For the text-containing cell, return its midpoint in [x, y] coordinate format. 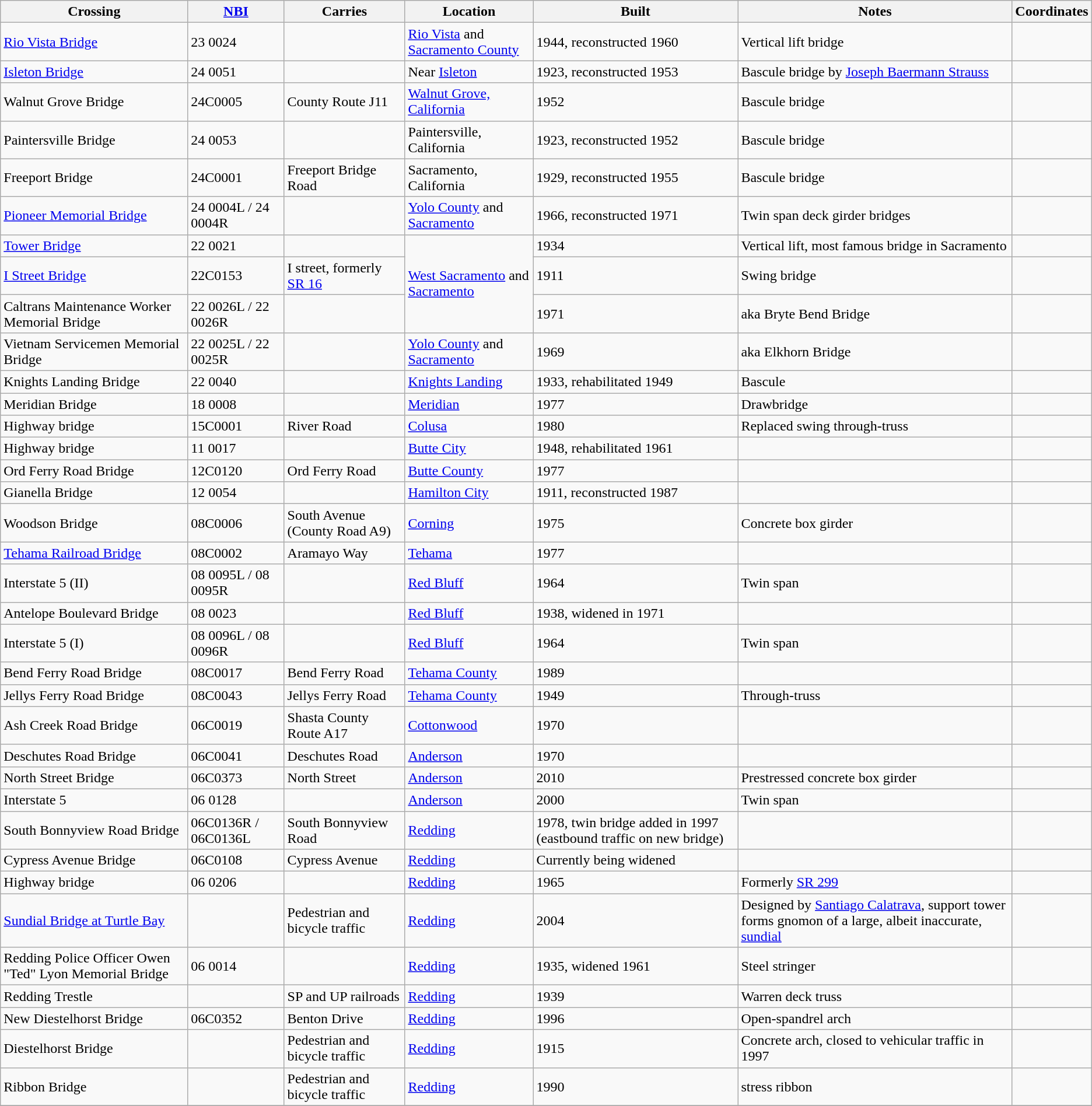
Drawbridge [875, 404]
NBI [236, 12]
Paintersville, California [469, 140]
Through-truss [875, 695]
Notes [875, 12]
Prestressed concrete box girder [875, 778]
08C0017 [236, 673]
Jellys Ferry Road Bridge [94, 695]
Antelope Boulevard Bridge [94, 613]
1966, reconstructed 1971 [636, 216]
22 0040 [236, 381]
1975 [636, 523]
1989 [636, 673]
Cypress Avenue [344, 860]
Redding Trestle [94, 996]
Butte City [469, 449]
08C0006 [236, 523]
Shasta County Route A17 [344, 726]
New Diestelhorst Bridge [94, 1019]
1952 [636, 101]
2010 [636, 778]
SP and UP railroads [344, 996]
22 0021 [236, 246]
18 0008 [236, 404]
23 0024 [236, 42]
1969 [636, 351]
Formerly SR 299 [875, 883]
Ash Creek Road Bridge [94, 726]
06C0373 [236, 778]
11 0017 [236, 449]
1934 [636, 246]
Vietnam Servicemen Memorial Bridge [94, 351]
Freeport Bridge [94, 177]
North Street Bridge [94, 778]
Steel stringer [875, 966]
Tehama Railroad Bridge [94, 553]
Paintersville Bridge [94, 140]
06C0019 [236, 726]
Bend Ferry Road Bridge [94, 673]
Ribbon Bridge [94, 1086]
Open-spandrel arch [875, 1019]
Cottonwood [469, 726]
South Bonnyview Road Bridge [94, 829]
Interstate 5 (II) [94, 583]
24 0053 [236, 140]
12 0054 [236, 493]
County Route J11 [344, 101]
Interstate 5 (I) [94, 643]
Location [469, 12]
Vertical lift bridge [875, 42]
Near Isleton [469, 72]
1971 [636, 314]
Cypress Avenue Bridge [94, 860]
1980 [636, 426]
I Street Bridge [94, 275]
Butte County [469, 471]
Vertical lift, most famous bridge in Sacramento [875, 246]
North Street [344, 778]
08 0096L / 08 0096R [236, 643]
West Sacramento and Sacramento [469, 283]
24 0004L / 24 0004R [236, 216]
Walnut Grove Bridge [94, 101]
24C0001 [236, 177]
22 0025L / 22 0025R [236, 351]
Caltrans Maintenance Worker Memorial Bridge [94, 314]
Coordinates [1052, 12]
1935, widened 1961 [636, 966]
Sundial Bridge at Turtle Bay [94, 921]
Freeport Bridge Road [344, 177]
Bascule bridge by Joseph Baermann Strauss [875, 72]
Crossing [94, 12]
Diestelhorst Bridge [94, 1049]
I street, formerly SR 16 [344, 275]
Aramayo Way [344, 553]
15C0001 [236, 426]
Replaced swing through-truss [875, 426]
1949 [636, 695]
1923, reconstructed 1953 [636, 72]
Ord Ferry Road [344, 471]
Colusa [469, 426]
Woodson Bridge [94, 523]
Meridian [469, 404]
Gianella Bridge [94, 493]
Meridian Bridge [94, 404]
24 0051 [236, 72]
Knights Landing Bridge [94, 381]
South Bonnyview Road [344, 829]
aka Elkhorn Bridge [875, 351]
08 0095L / 08 0095R [236, 583]
Concrete arch, closed to vehicular traffic in 1997 [875, 1049]
Tower Bridge [94, 246]
Carries [344, 12]
1915 [636, 1049]
Designed by Santiago Calatrava, support tower forms gnomon of a large, albeit inaccurate, sundial [875, 921]
Concrete box girder [875, 523]
06C0352 [236, 1019]
Ord Ferry Road Bridge [94, 471]
Swing bridge [875, 275]
Corning [469, 523]
08C0043 [236, 695]
2004 [636, 921]
Deschutes Road [344, 755]
Rio Vista Bridge [94, 42]
Interstate 5 [94, 800]
aka Bryte Bend Bridge [875, 314]
River Road [344, 426]
24C0005 [236, 101]
06 0014 [236, 966]
Pioneer Memorial Bridge [94, 216]
Sacramento, California [469, 177]
1929, reconstructed 1955 [636, 177]
08 0023 [236, 613]
Deschutes Road Bridge [94, 755]
1933, rehabilitated 1949 [636, 381]
stress ribbon [875, 1086]
Rio Vista and Sacramento County [469, 42]
Knights Landing [469, 381]
Benton Drive [344, 1019]
2000 [636, 800]
Redding Police Officer Owen "Ted" Lyon Memorial Bridge [94, 966]
08C0002 [236, 553]
06 0128 [236, 800]
Walnut Grove, California [469, 101]
1990 [636, 1086]
Built [636, 12]
1948, rehabilitated 1961 [636, 449]
1965 [636, 883]
Twin span deck girder bridges [875, 216]
1939 [636, 996]
Bascule [875, 381]
1944, reconstructed 1960 [636, 42]
Bend Ferry Road [344, 673]
1996 [636, 1019]
06C0041 [236, 755]
South Avenue (County Road A9) [344, 523]
22C0153 [236, 275]
Hamilton City [469, 493]
Warren deck truss [875, 996]
1923, reconstructed 1952 [636, 140]
1978, twin bridge added in 1997 (eastbound traffic on new bridge) [636, 829]
22 0026L / 22 0026R [236, 314]
12C0120 [236, 471]
06C0108 [236, 860]
1911, reconstructed 1987 [636, 493]
1938, widened in 1971 [636, 613]
1911 [636, 275]
06C0136R / 06C0136L [236, 829]
Isleton Bridge [94, 72]
Currently being widened [636, 860]
Jellys Ferry Road [344, 695]
06 0206 [236, 883]
Tehama [469, 553]
